Capture the cell that displays the provided text and extract its (x, y) central coordinate. 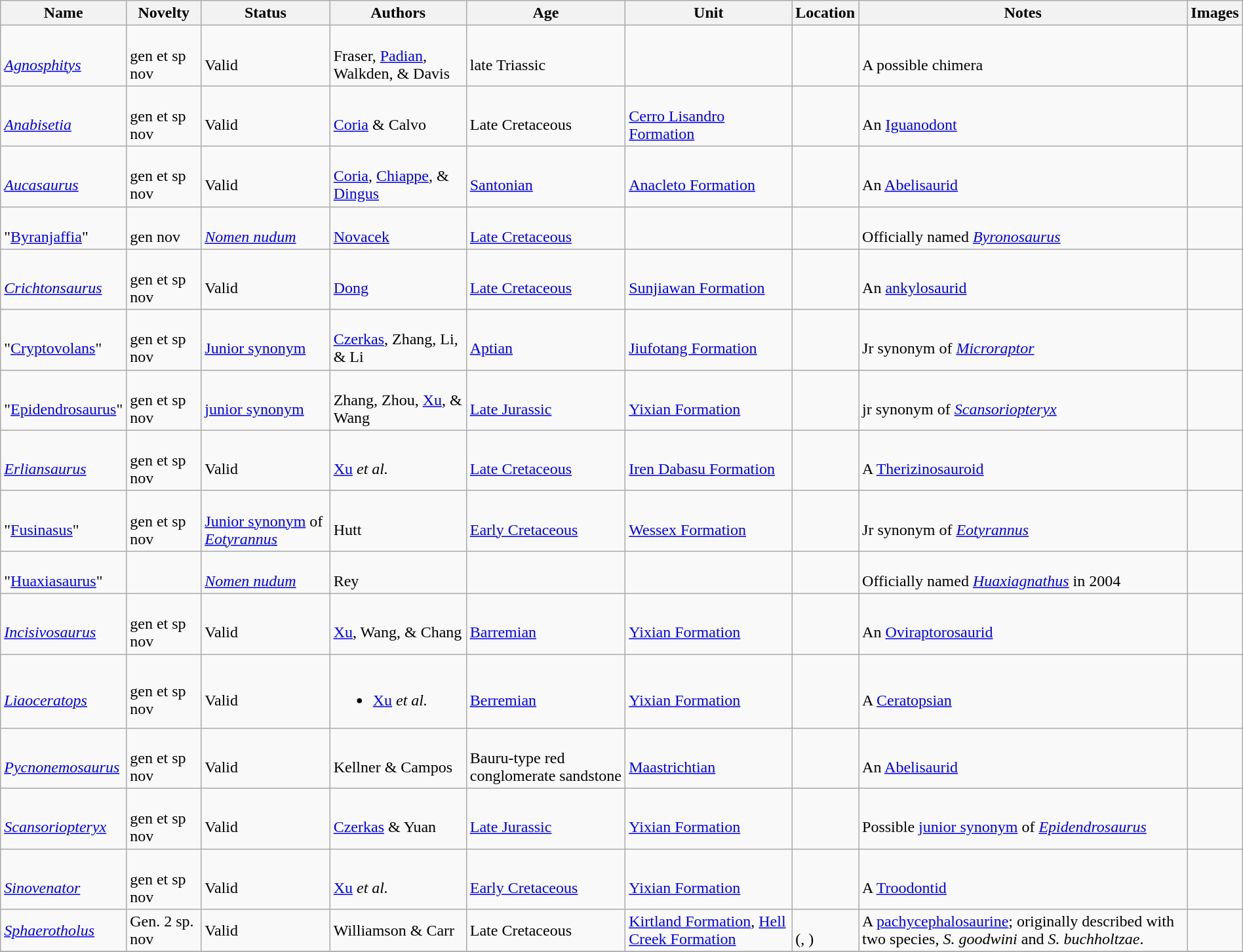
Age (545, 13)
Coria & Calvo (398, 116)
Incisivosaurus (64, 624)
Images (1215, 13)
late Triassic (545, 56)
Coria, Chiappe, & Dingus (398, 176)
Sunjiawan Formation (709, 279)
Crichtonsaurus (64, 279)
Junior synonym of Eotyrannus (266, 521)
A Therizinosauroid (1023, 460)
Name (64, 13)
Aucasaurus (64, 176)
Unit (709, 13)
Anabisetia (64, 116)
An Iguanodont (1023, 116)
Sphaerotholus (64, 931)
Officially named Byronosaurus (1023, 228)
gen nov (164, 228)
Status (266, 13)
Hutt (398, 521)
Barremian (545, 624)
"Byranjaffia" (64, 228)
Jr synonym of Microraptor (1023, 340)
Junior synonym (266, 340)
Pycnonemosaurus (64, 759)
Jr synonym of Eotyrannus (1023, 521)
A Ceratopsian (1023, 691)
"Fusinasus" (64, 521)
Czerkas, Zhang, Li, & Li (398, 340)
Erliansaurus (64, 460)
Cerro Lisandro Formation (709, 116)
Novelty (164, 13)
Kirtland Formation, Hell Creek Formation (709, 931)
A Troodontid (1023, 879)
"Epidendrosaurus" (64, 400)
Gen. 2 sp. nov (164, 931)
"Huaxiasaurus" (64, 572)
Kellner & Campos (398, 759)
Dong (398, 279)
Agnosphitys (64, 56)
Possible junior synonym of Epidendrosaurus (1023, 819)
Fraser, Padian, Walkden, & Davis (398, 56)
Wessex Formation (709, 521)
Maastrichtian (709, 759)
Sinovenator (64, 879)
Bauru-type red conglomerate sandstone (545, 759)
Czerkas & Yuan (398, 819)
(, ) (825, 931)
"Cryptovolans" (64, 340)
An Oviraptorosaurid (1023, 624)
Jiufotang Formation (709, 340)
Notes (1023, 13)
A possible chimera (1023, 56)
Scansoriopteryx (64, 819)
Iren Dabasu Formation (709, 460)
junior synonym (266, 400)
Williamson & Carr (398, 931)
Liaoceratops (64, 691)
Novacek (398, 228)
Zhang, Zhou, Xu, & Wang (398, 400)
Xu, Wang, & Chang (398, 624)
Berremian (545, 691)
Santonian (545, 176)
Authors (398, 13)
Location (825, 13)
Anacleto Formation (709, 176)
jr synonym of Scansoriopteryx (1023, 400)
A pachycephalosaurine; originally described with two species, S. goodwini and S. buchholtzae. (1023, 931)
Aptian (545, 340)
Rey (398, 572)
Officially named Huaxiagnathus in 2004 (1023, 572)
An ankylosaurid (1023, 279)
